Search for the cell housing the specified text and yield its [x, y] center coordinate. 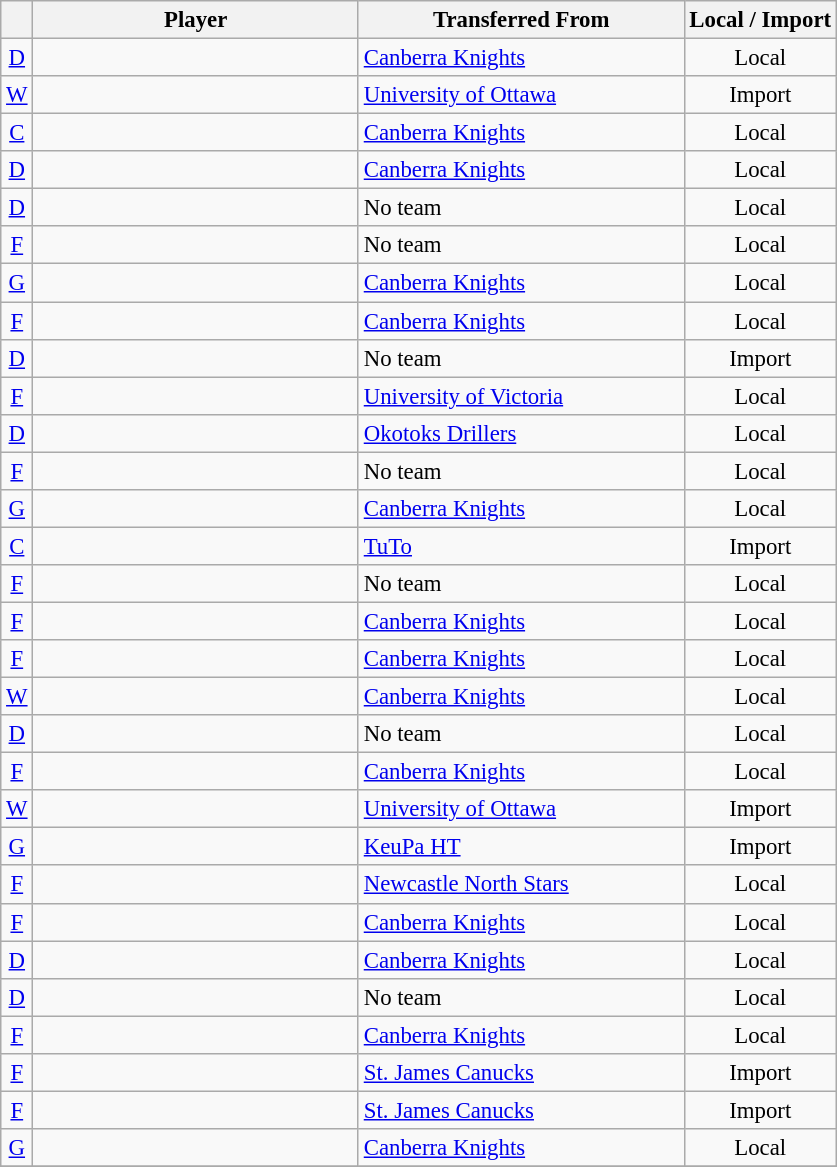
University of Victoria [521, 396]
Newcastle North Stars [521, 885]
Local / Import [760, 20]
Player [196, 20]
KeuPa HT [521, 847]
TuTo [521, 546]
Okotoks Drillers [521, 433]
Transferred From [521, 20]
